Capture the cell that displays the provided text and extract its (x, y) central coordinate. 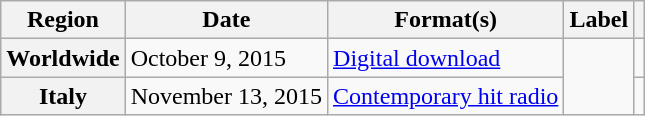
Region (63, 20)
Format(s) (446, 20)
Date (226, 20)
Worldwide (63, 58)
Contemporary hit radio (446, 96)
Italy (63, 96)
Digital download (446, 58)
November 13, 2015 (226, 96)
Label (599, 20)
October 9, 2015 (226, 58)
